Determine the (x, y) coordinate at the center of the cell enclosing the given text.  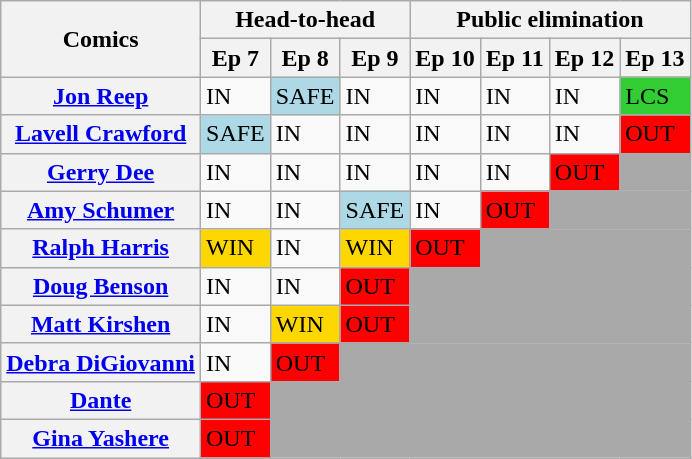
Ep 10 (445, 58)
LCS (655, 96)
Public elimination (550, 20)
Gerry Dee (101, 172)
Doug Benson (101, 286)
Gina Yashere (101, 438)
Head-to-head (306, 20)
Dante (101, 400)
Ralph Harris (101, 248)
Ep 13 (655, 58)
Matt Kirshen (101, 324)
Ep 8 (305, 58)
Ep 11 (514, 58)
Amy Schumer (101, 210)
Ep 7 (236, 58)
Ep 12 (584, 58)
Jon Reep (101, 96)
Debra DiGiovanni (101, 362)
Ep 9 (375, 58)
Lavell Crawford (101, 134)
Comics (101, 39)
